For the text-containing cell, return its midpoint in (X, Y) coordinate format. 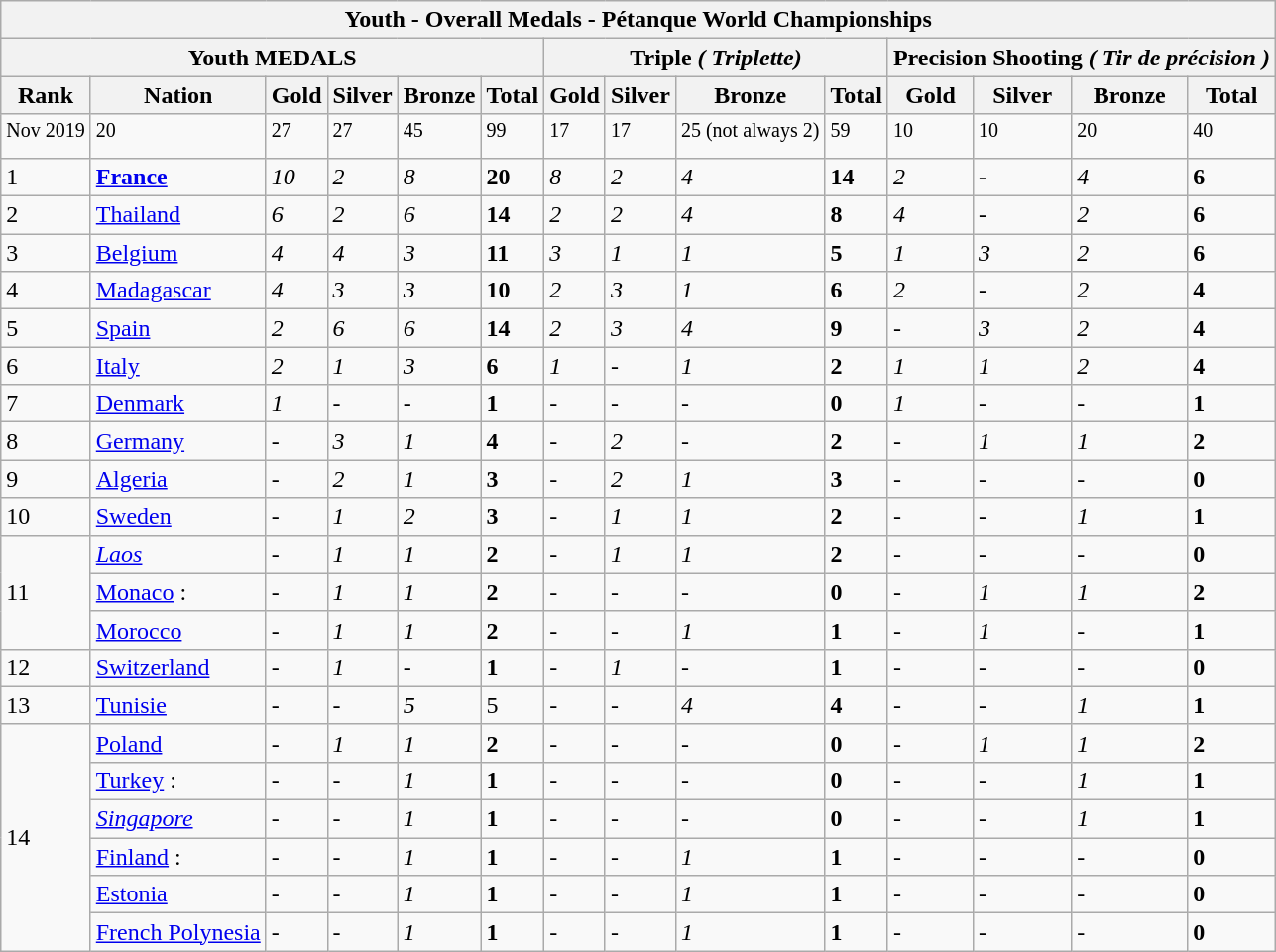
7 (46, 404)
Madagascar (178, 291)
Spain (178, 328)
45 (439, 137)
12 (46, 667)
Tunisie (178, 705)
99 (513, 137)
Italy (178, 366)
13 (46, 705)
Nov 2019 (46, 137)
Estonia (178, 894)
25 (not always 2) (750, 137)
Youth MEDALS (273, 58)
Denmark (178, 404)
Switzerland (178, 667)
Monaco : (178, 592)
Poland (178, 743)
Singapore (178, 819)
Algeria (178, 479)
Triple ( Triplette) (716, 58)
40 (1231, 137)
Laos (178, 554)
59 (857, 137)
Belgium (178, 253)
Thailand (178, 215)
Germany (178, 441)
Sweden (178, 517)
French Polynesia (178, 932)
France (178, 177)
Precision Shooting ( Tir de précision ) (1081, 58)
Rank (46, 95)
Finland : (178, 857)
Turkey : (178, 780)
Morocco (178, 630)
Nation (178, 95)
Youth - Overall Medals - Pétanque World Championships (638, 20)
